Capture the cell that displays the provided text and extract its [X, Y] central coordinate. 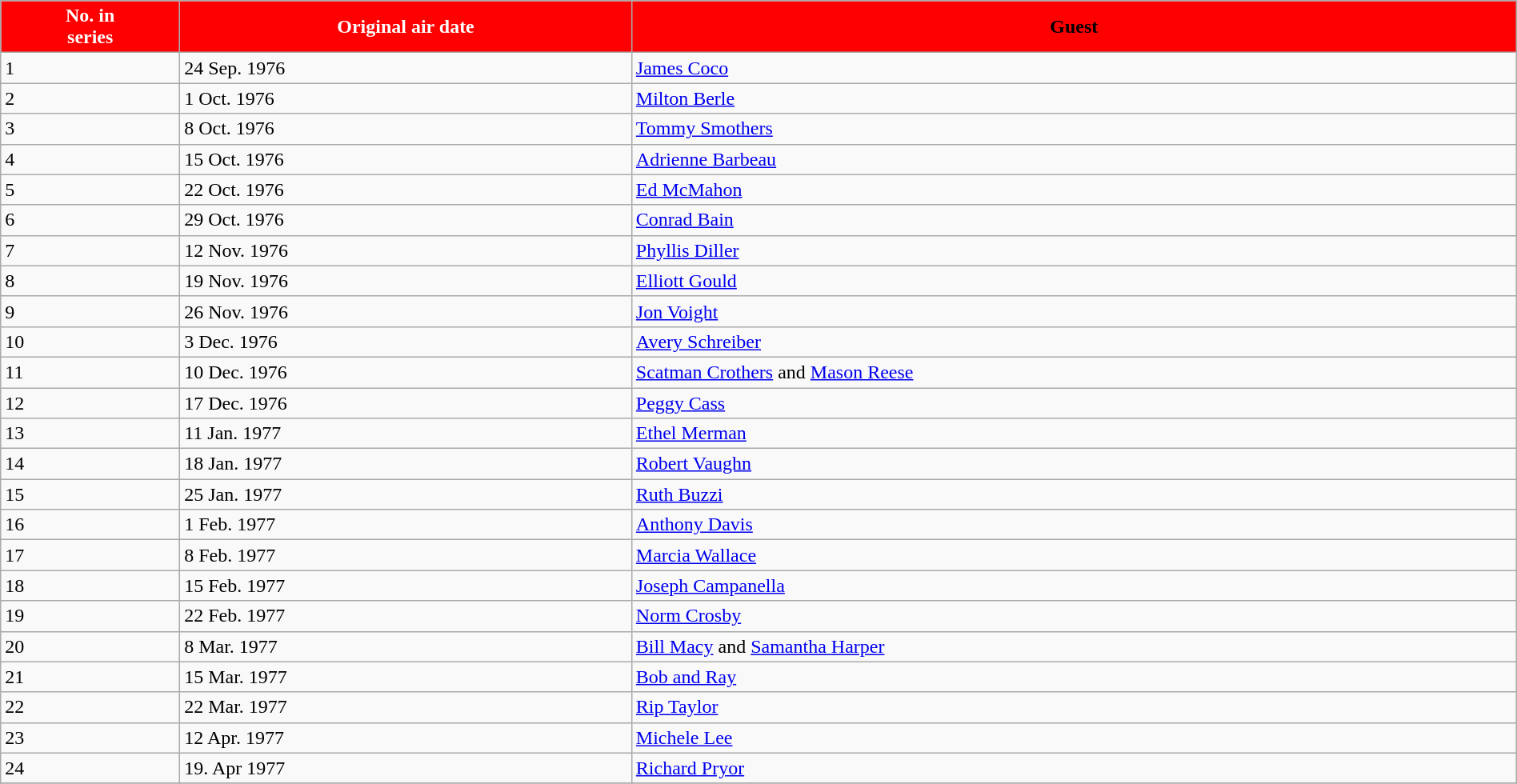
15 [90, 494]
Avery Schreiber [1074, 342]
No. in series [90, 27]
8 Oct. 1976 [406, 129]
Richard Pryor [1074, 768]
1 Feb. 1977 [406, 525]
Original air date [406, 27]
22 Oct. 1976 [406, 190]
10 Dec. 1976 [406, 372]
23 [90, 738]
15 Feb. 1977 [406, 586]
22 Feb. 1977 [406, 616]
Norm Crosby [1074, 616]
Anthony Davis [1074, 525]
21 [90, 677]
Ruth Buzzi [1074, 494]
8 Mar. 1977 [406, 646]
12 Apr. 1977 [406, 738]
18 [90, 586]
Guest [1074, 27]
Conrad Bain [1074, 220]
15 Mar. 1977 [406, 677]
7 [90, 250]
14 [90, 464]
12 Nov. 1976 [406, 250]
Phyllis Diller [1074, 250]
Milton Berle [1074, 98]
2 [90, 98]
3 [90, 129]
17 [90, 555]
Peggy Cass [1074, 402]
8 Feb. 1977 [406, 555]
22 [90, 707]
Jon Voight [1074, 311]
James Coco [1074, 68]
1 [90, 68]
15 Oct. 1976 [406, 159]
Elliott Gould [1074, 281]
Scatman Crothers and Mason Reese [1074, 372]
Ethel Merman [1074, 434]
9 [90, 311]
Adrienne Barbeau [1074, 159]
4 [90, 159]
13 [90, 434]
3 Dec. 1976 [406, 342]
Robert Vaughn [1074, 464]
1 Oct. 1976 [406, 98]
26 Nov. 1976 [406, 311]
19 [90, 616]
10 [90, 342]
24 [90, 768]
11 Jan. 1977 [406, 434]
18 Jan. 1977 [406, 464]
19 Nov. 1976 [406, 281]
20 [90, 646]
16 [90, 525]
8 [90, 281]
25 Jan. 1977 [406, 494]
12 [90, 402]
17 Dec. 1976 [406, 402]
6 [90, 220]
Michele Lee [1074, 738]
11 [90, 372]
5 [90, 190]
22 Mar. 1977 [406, 707]
24 Sep. 1976 [406, 68]
Ed McMahon [1074, 190]
Bill Macy and Samantha Harper [1074, 646]
Marcia Wallace [1074, 555]
Joseph Campanella [1074, 586]
Rip Taylor [1074, 707]
Bob and Ray [1074, 677]
29 Oct. 1976 [406, 220]
19. Apr 1977 [406, 768]
Tommy Smothers [1074, 129]
